Locate the cell with the specified text and output its [x, y] center coordinate. 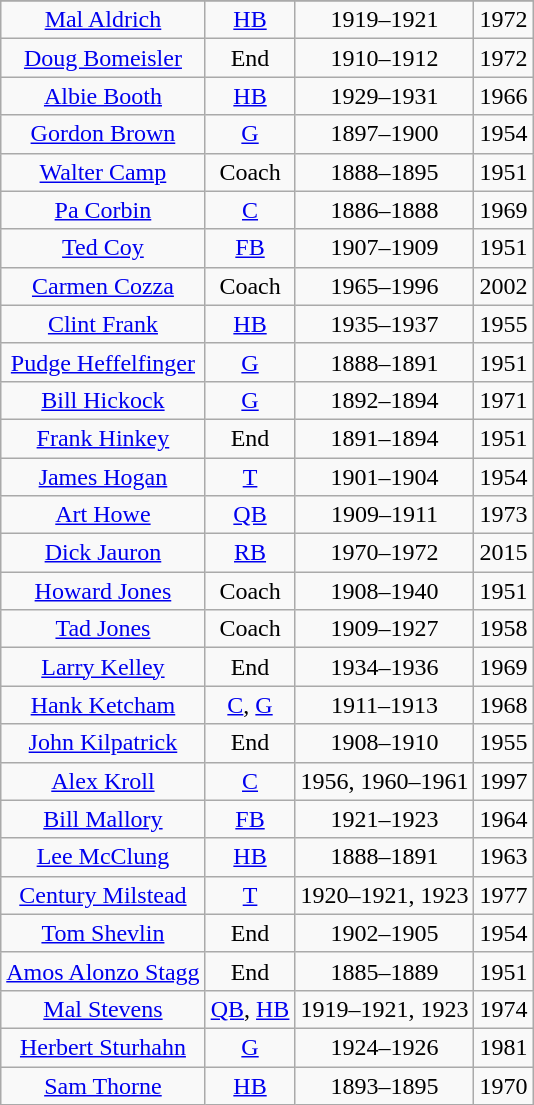
1997 [504, 781]
1924–1926 [384, 1047]
1909–1927 [384, 629]
Mal Aldrich [103, 20]
Bill Mallory [103, 819]
Howard Jones [103, 591]
Frank Hinkey [103, 438]
1919–1921, 1923 [384, 1009]
1888–1895 [384, 172]
1973 [504, 515]
1956, 1960–1961 [384, 781]
1885–1889 [384, 971]
1921–1923 [384, 819]
Clint Frank [103, 324]
QB, HB [250, 1009]
Herbert Sturhahn [103, 1047]
Pa Corbin [103, 210]
C, G [250, 705]
Hank Ketcham [103, 705]
Ted Coy [103, 248]
Tad Jones [103, 629]
1907–1909 [384, 248]
1965–1996 [384, 286]
Doug Bomeisler [103, 58]
1920–1921, 1923 [384, 895]
Pudge Heffelfinger [103, 362]
1908–1910 [384, 743]
Larry Kelley [103, 667]
1886–1888 [384, 210]
Tom Shevlin [103, 933]
1892–1894 [384, 400]
1958 [504, 629]
1935–1937 [384, 324]
1901–1904 [384, 477]
1974 [504, 1009]
QB [250, 515]
1897–1900 [384, 134]
1964 [504, 819]
Art Howe [103, 515]
John Kilpatrick [103, 743]
1977 [504, 895]
Alex Kroll [103, 781]
Lee McClung [103, 857]
Walter Camp [103, 172]
1893–1895 [384, 1085]
2015 [504, 553]
1971 [504, 400]
James Hogan [103, 477]
1929–1931 [384, 96]
Carmen Cozza [103, 286]
1902–1905 [384, 933]
1919–1921 [384, 20]
1891–1894 [384, 438]
1911–1913 [384, 705]
1970 [504, 1085]
Gordon Brown [103, 134]
1910–1912 [384, 58]
1970–1972 [384, 553]
Sam Thorne [103, 1085]
2002 [504, 286]
1963 [504, 857]
1966 [504, 96]
Dick Jauron [103, 553]
RB [250, 553]
1909–1911 [384, 515]
1908–1940 [384, 591]
Bill Hickock [103, 400]
1981 [504, 1047]
1968 [504, 705]
Amos Alonzo Stagg [103, 971]
Mal Stevens [103, 1009]
Albie Booth [103, 96]
1934–1936 [384, 667]
Century Milstead [103, 895]
